Detect which cell encompasses the target text, then output its (x, y) center coordinate. 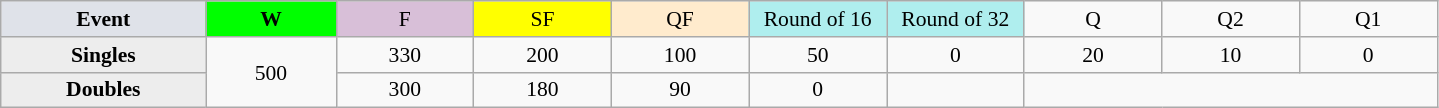
Singles (104, 55)
330 (405, 55)
W (271, 19)
Event (104, 19)
20 (1093, 55)
Q2 (1231, 19)
300 (405, 90)
Round of 32 (955, 19)
50 (818, 55)
Q1 (1368, 19)
SF (543, 19)
200 (543, 55)
Round of 16 (818, 19)
Q (1093, 19)
10 (1231, 55)
QF (680, 19)
90 (680, 90)
500 (271, 72)
100 (680, 55)
Doubles (104, 90)
180 (543, 90)
F (405, 19)
